Capture the cell that displays the provided text and extract its [X, Y] central coordinate. 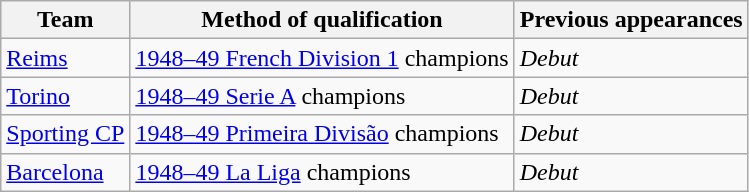
Method of qualification [322, 20]
1948–49 French Division 1 champions [322, 58]
Previous appearances [631, 20]
1948–49 Serie A champions [322, 96]
Reims [66, 58]
Barcelona [66, 172]
Torino [66, 96]
Sporting CP [66, 134]
1948–49 Primeira Divisão champions [322, 134]
1948–49 La Liga champions [322, 172]
Team [66, 20]
